Provide the [X, Y] coordinate of the cell's center where the given text is located.  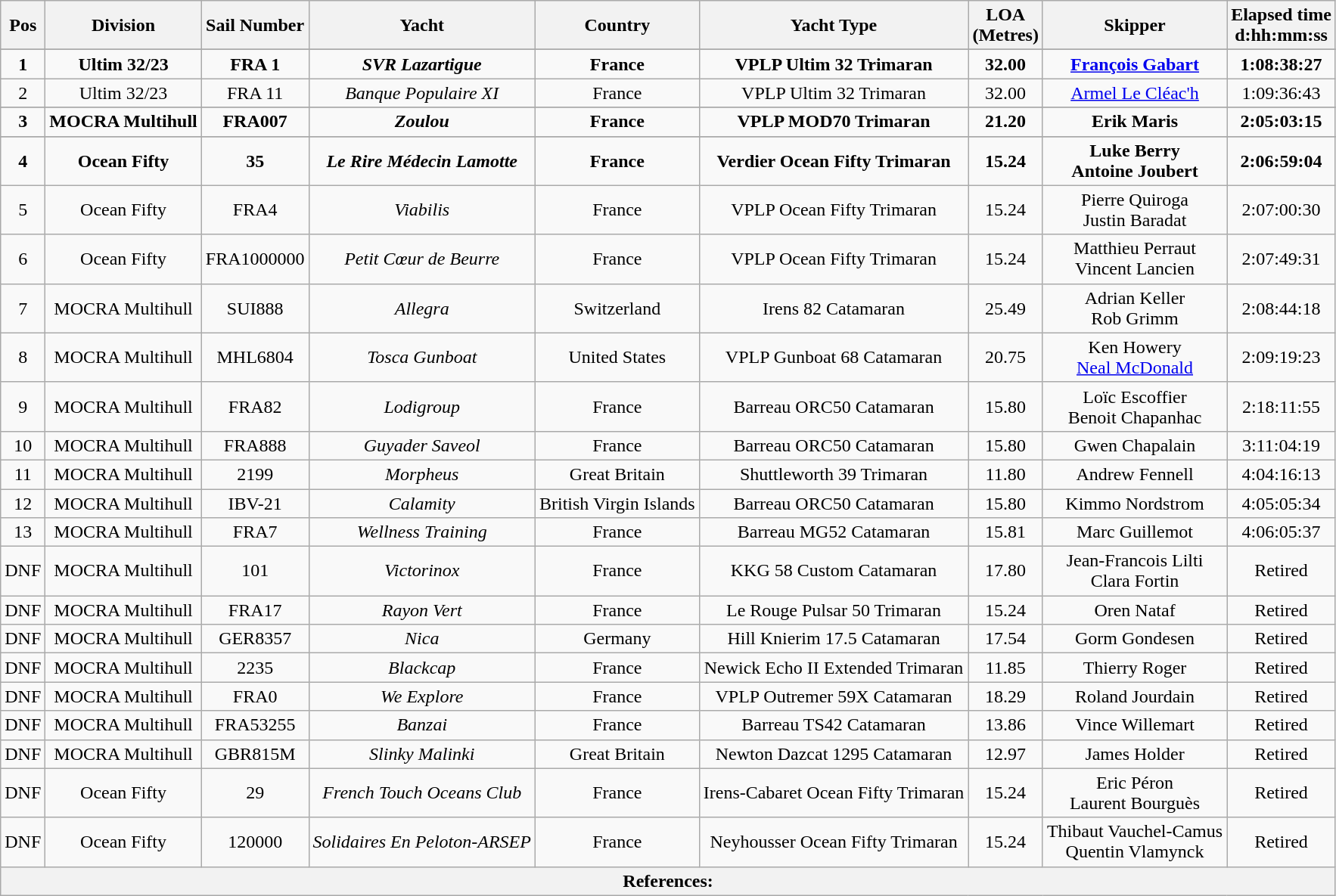
12 [23, 503]
2 [23, 93]
4:06:05:37 [1282, 532]
18.29 [1006, 696]
Guyader Saveol [422, 445]
Wellness Training [422, 532]
Loïc EscoffierBenoit Chapanhac [1135, 407]
1 [23, 64]
11.80 [1006, 474]
10 [23, 445]
11 [23, 474]
FRA82 [255, 407]
35 [255, 160]
Kimmo Nordstrom [1135, 503]
2199 [255, 474]
2:08:44:18 [1282, 308]
Yacht Type [834, 26]
VPLP Outremer 59X Catamaran [834, 696]
Petit Cœur de Beurre [422, 259]
LOA(Metres) [1006, 26]
Roland Jourdain [1135, 696]
2:07:00:30 [1282, 210]
Elapsed timed:hh:mm:ss [1282, 26]
2:06:59:04 [1282, 160]
12.97 [1006, 754]
21.20 [1006, 122]
Country [617, 26]
Barreau TS42 Catamaran [834, 725]
17.54 [1006, 639]
Victorinox [422, 572]
SUI888 [255, 308]
9 [23, 407]
3 [23, 122]
2:05:03:15 [1282, 122]
United States [617, 357]
Armel Le Cléac'h [1135, 93]
1:09:36:43 [1282, 93]
Irens-Cabaret Ocean Fifty Trimaran [834, 792]
Morpheus [422, 474]
Luke BerryAntoine Joubert [1135, 160]
We Explore [422, 696]
Lodigroup [422, 407]
13 [23, 532]
Tosca Gunboat [422, 357]
Shuttleworth 39 Trimaran [834, 474]
Thibaut Vauchel-CamusQuentin Vlamynck [1135, 842]
Allegra [422, 308]
29 [255, 792]
FRA53255 [255, 725]
FRA888 [255, 445]
Sail Number [255, 26]
Blackcap [422, 668]
Verdier Ocean Fifty Trimaran [834, 160]
1:08:38:27 [1282, 64]
IBV-21 [255, 503]
4:04:16:13 [1282, 474]
13.86 [1006, 725]
Vince Willemart [1135, 725]
101 [255, 572]
FRA17 [255, 610]
Pos [23, 26]
Pierre QuirogaJustin Baradat [1135, 210]
British Virgin Islands [617, 503]
FRA007 [255, 122]
Ken HoweryNeal McDonald [1135, 357]
2:09:19:23 [1282, 357]
FRA 1 [255, 64]
James Holder [1135, 754]
FRA1000000 [255, 259]
25.49 [1006, 308]
FRA4 [255, 210]
Eric PéronLaurent Bourguès [1135, 792]
3:11:04:19 [1282, 445]
Thierry Roger [1135, 668]
Adrian KellerRob Grimm [1135, 308]
Gwen Chapalain [1135, 445]
VPLP MOD70 Trimaran [834, 122]
7 [23, 308]
Erik Maris [1135, 122]
FRA7 [255, 532]
Rayon Vert [422, 610]
Gorm Gondesen [1135, 639]
Banzai [422, 725]
KKG 58 Custom Catamaran [834, 572]
MHL6804 [255, 357]
2:07:49:31 [1282, 259]
Skipper [1135, 26]
15.81 [1006, 532]
Banque Populaire XI [422, 93]
Andrew Fennell [1135, 474]
Division [123, 26]
11.85 [1006, 668]
Newton Dazcat 1295 Catamaran [834, 754]
GBR815M [255, 754]
8 [23, 357]
Slinky Malinki [422, 754]
FRA0 [255, 696]
Nica [422, 639]
Marc Guillemot [1135, 532]
References: [669, 881]
4:05:05:34 [1282, 503]
20.75 [1006, 357]
SVR Lazartigue [422, 64]
Yacht [422, 26]
Le Rire Médecin Lamotte [422, 160]
120000 [255, 842]
Oren Nataf [1135, 610]
Le Rouge Pulsar 50 Trimaran [834, 610]
4 [23, 160]
2:18:11:55 [1282, 407]
Switzerland [617, 308]
Jean-Francois LiltiClara Fortin [1135, 572]
6 [23, 259]
Viabilis [422, 210]
VPLP Gunboat 68 Catamaran [834, 357]
Barreau MG52 Catamaran [834, 532]
Zoulou [422, 122]
Irens 82 Catamaran [834, 308]
Solidaires En Peloton-ARSEP [422, 842]
French Touch Oceans Club [422, 792]
5 [23, 210]
Hill Knierim 17.5 Catamaran [834, 639]
GER8357 [255, 639]
2235 [255, 668]
FRA 11 [255, 93]
Calamity [422, 503]
17.80 [1006, 572]
Neyhousser Ocean Fifty Trimaran [834, 842]
François Gabart [1135, 64]
Newick Echo II Extended Trimaran [834, 668]
Germany [617, 639]
Matthieu PerrautVincent Lancien [1135, 259]
